Find where the given text appears and provide that cell's center as [X, Y] coordinate. 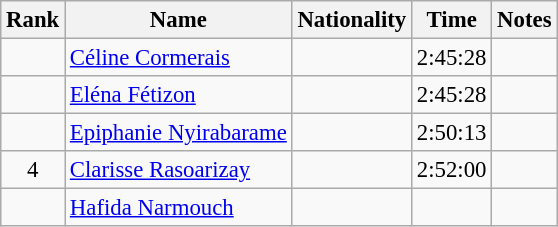
Eléna Fétizon [179, 95]
Epiphanie Nyirabarame [179, 133]
Hafida Narmouch [179, 208]
Céline Cormerais [179, 58]
Nationality [352, 20]
Rank [33, 20]
Clarisse Rasoarizay [179, 170]
2:50:13 [452, 133]
Name [179, 20]
2:52:00 [452, 170]
4 [33, 170]
Notes [524, 20]
Time [452, 20]
